Find where the given text appears and provide that cell's center as [X, Y] coordinate. 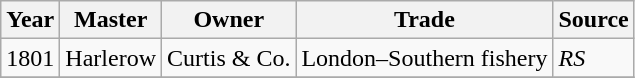
RS [594, 58]
Curtis & Co. [229, 58]
Harlerow [111, 58]
Source [594, 20]
Year [30, 20]
London–Southern fishery [424, 58]
Owner [229, 20]
Master [111, 20]
1801 [30, 58]
Trade [424, 20]
